Identify which cell holds the provided text, then report its (X, Y) central coordinate. 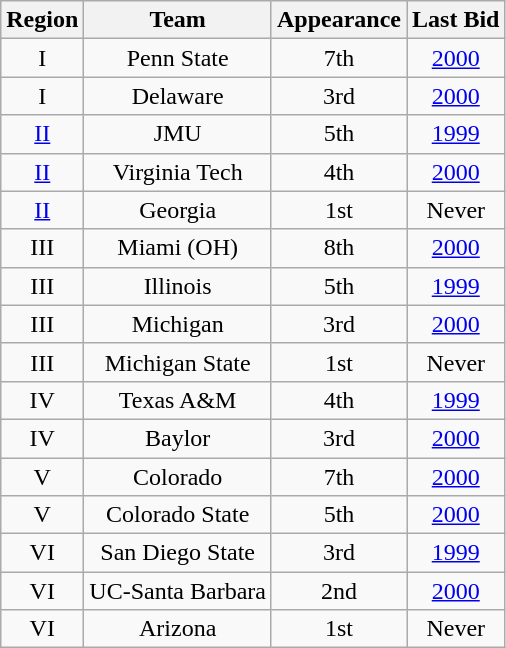
Last Bid (456, 20)
Team (178, 20)
JMU (178, 134)
Delaware (178, 96)
Virginia Tech (178, 172)
8th (338, 248)
San Diego State (178, 553)
Colorado State (178, 515)
Illinois (178, 286)
Penn State (178, 58)
Colorado (178, 477)
Arizona (178, 629)
Baylor (178, 438)
Region (42, 20)
Miami (OH) (178, 248)
Georgia (178, 210)
Michigan (178, 324)
UC-Santa Barbara (178, 591)
Texas A&M (178, 400)
Appearance (338, 20)
Michigan State (178, 362)
2nd (338, 591)
